Capture the cell that displays the provided text and extract its [X, Y] central coordinate. 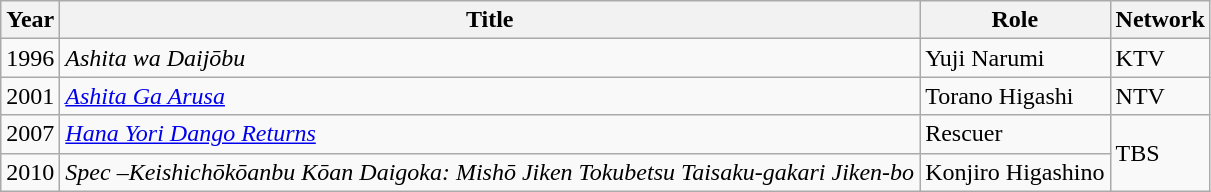
TBS [1160, 153]
NTV [1160, 96]
Rescuer [1015, 134]
Torano Higashi [1015, 96]
KTV [1160, 58]
2001 [30, 96]
Year [30, 20]
Ashita Ga Arusa [490, 96]
Spec –Keishichōkōanbu Kōan Daigoka: Mishō Jiken Tokubetsu Taisaku-gakari Jiken-bo [490, 172]
Yuji Narumi [1015, 58]
Role [1015, 20]
1996 [30, 58]
Network [1160, 20]
Konjiro Higashino [1015, 172]
Ashita wa Daijōbu [490, 58]
Hana Yori Dango Returns [490, 134]
Title [490, 20]
2007 [30, 134]
2010 [30, 172]
